Capture the cell that displays the provided text and extract its [x, y] central coordinate. 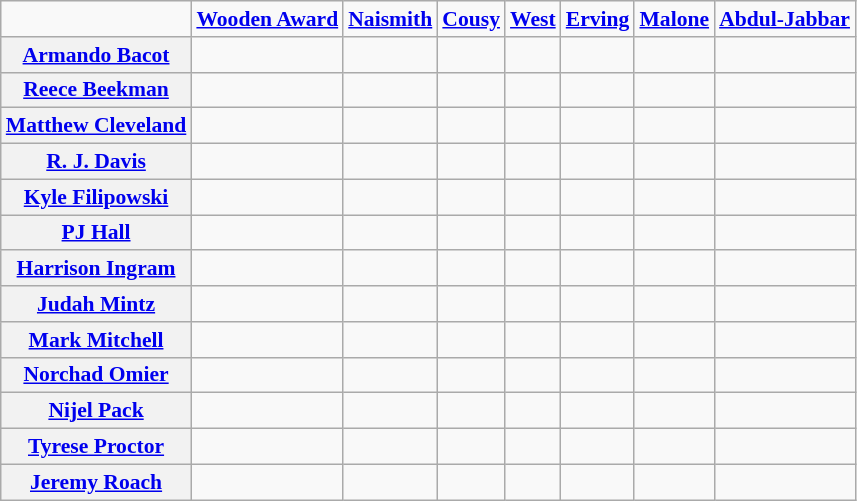
Tyrese Proctor [96, 447]
West [533, 19]
Mark Mitchell [96, 340]
Judah Mintz [96, 304]
Nijel Pack [96, 411]
Matthew Cleveland [96, 126]
PJ Hall [96, 233]
R. J. Davis [96, 162]
Armando Bacot [96, 55]
Kyle Filipowski [96, 197]
Malone [674, 19]
Jeremy Roach [96, 482]
Naismith [390, 19]
Wooden Award [267, 19]
Abdul-Jabbar [784, 19]
Cousy [471, 19]
Harrison Ingram [96, 269]
Norchad Omier [96, 375]
Erving [598, 19]
Reece Beekman [96, 90]
